Find where the given text appears and provide that cell's center as (x, y) coordinate. 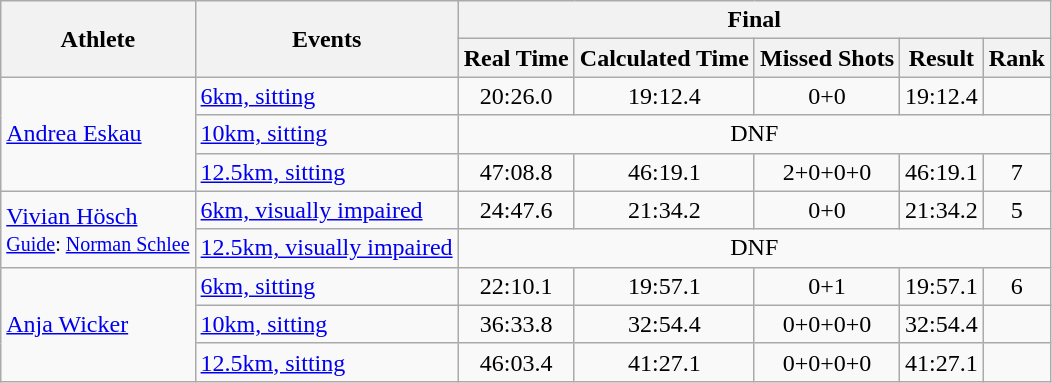
47:08.8 (516, 172)
12.5km, visually impaired (326, 248)
46:03.4 (516, 362)
0+1 (826, 286)
Calculated Time (664, 58)
Final (754, 20)
Andrea Eskau (98, 134)
Real Time (516, 58)
Athlete (98, 39)
Vivian HöschGuide: Norman Schlee (98, 229)
6 (1016, 286)
24:47.6 (516, 210)
20:26.0 (516, 96)
36:33.8 (516, 324)
22:10.1 (516, 286)
Rank (1016, 58)
Events (326, 39)
5 (1016, 210)
6km, visually impaired (326, 210)
Anja Wicker (98, 324)
Missed Shots (826, 58)
2+0+0+0 (826, 172)
7 (1016, 172)
Result (942, 58)
